Search for the cell housing the specified text and yield its [X, Y] center coordinate. 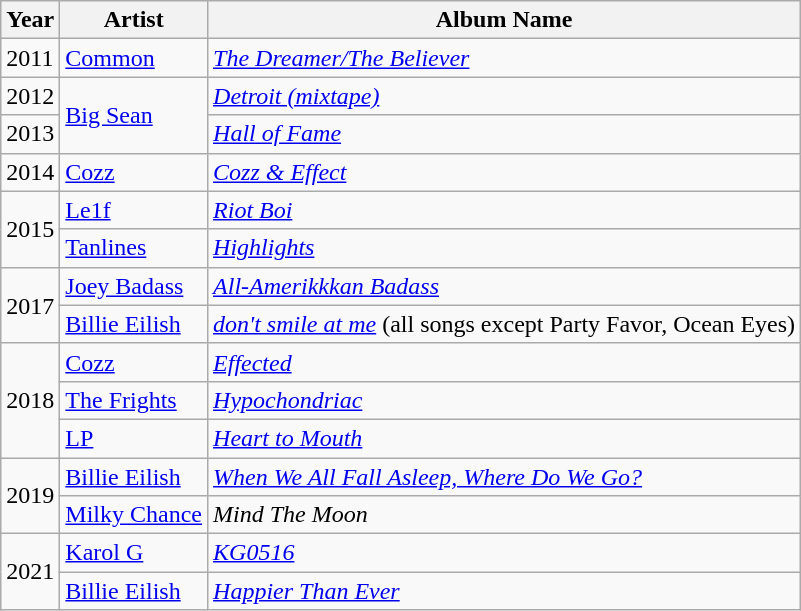
Hypochondriac [504, 400]
2011 [30, 58]
Cozz & Effect [504, 172]
The Dreamer/The Believer [504, 58]
Joey Badass [134, 286]
Hall of Fame [504, 134]
2019 [30, 496]
don't smile at me (all songs except Party Favor, Ocean Eyes) [504, 324]
Happier Than Ever [504, 591]
2018 [30, 400]
Artist [134, 20]
LP [134, 438]
Le1f [134, 210]
2021 [30, 572]
2017 [30, 305]
Heart to Mouth [504, 438]
Karol G [134, 553]
Year [30, 20]
Effected [504, 362]
Milky Chance [134, 515]
Big Sean [134, 115]
Highlights [504, 248]
2012 [30, 96]
Common [134, 58]
2013 [30, 134]
Detroit (mixtape) [504, 96]
The Frights [134, 400]
Riot Boi [504, 210]
Mind The Moon [504, 515]
When We All Fall Asleep, Where Do We Go? [504, 477]
Tanlines [134, 248]
2014 [30, 172]
2015 [30, 229]
KG0516 [504, 553]
Album Name [504, 20]
All-Amerikkkan Badass [504, 286]
